Determine the (x, y) coordinate at the center of the cell enclosing the given text.  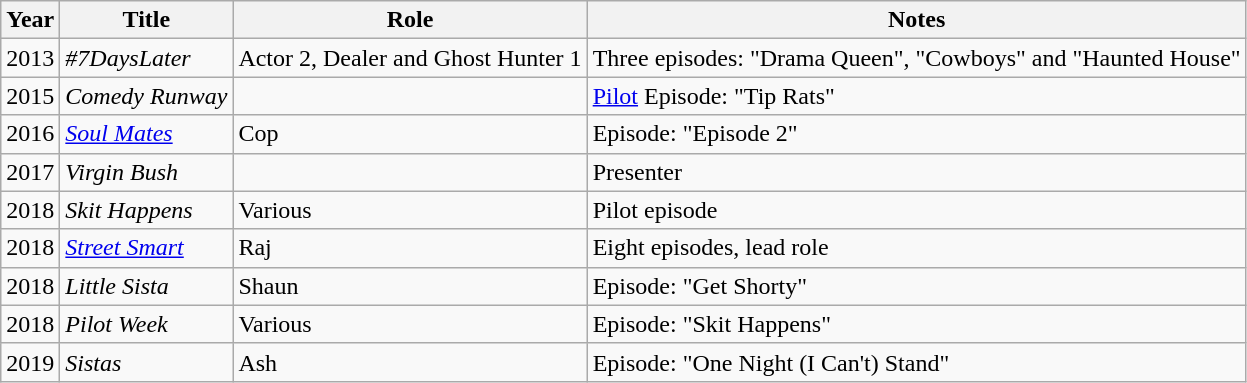
Pilot Week (146, 324)
Soul Mates (146, 134)
Year (30, 20)
Skit Happens (146, 210)
Street Smart (146, 248)
Shaun (410, 286)
Pilot episode (916, 210)
Episode: "Get Shorty" (916, 286)
Actor 2, Dealer and Ghost Hunter 1 (410, 58)
Raj (410, 248)
Comedy Runway (146, 96)
Three episodes: "Drama Queen", "Cowboys" and "Haunted House" (916, 58)
Title (146, 20)
Virgin Bush (146, 172)
Cop (410, 134)
Role (410, 20)
2013 (30, 58)
2017 (30, 172)
Notes (916, 20)
Presenter (916, 172)
Episode: "One Night (I Can't) Stand" (916, 362)
Little Sista (146, 286)
2019 (30, 362)
Eight episodes, lead role (916, 248)
Pilot Episode: "Tip Rats" (916, 96)
Episode: "Episode 2" (916, 134)
Ash (410, 362)
Episode: "Skit Happens" (916, 324)
2015 (30, 96)
2016 (30, 134)
Sistas (146, 362)
#7DaysLater (146, 58)
